Find where the given text appears and provide that cell's center as (X, Y) coordinate. 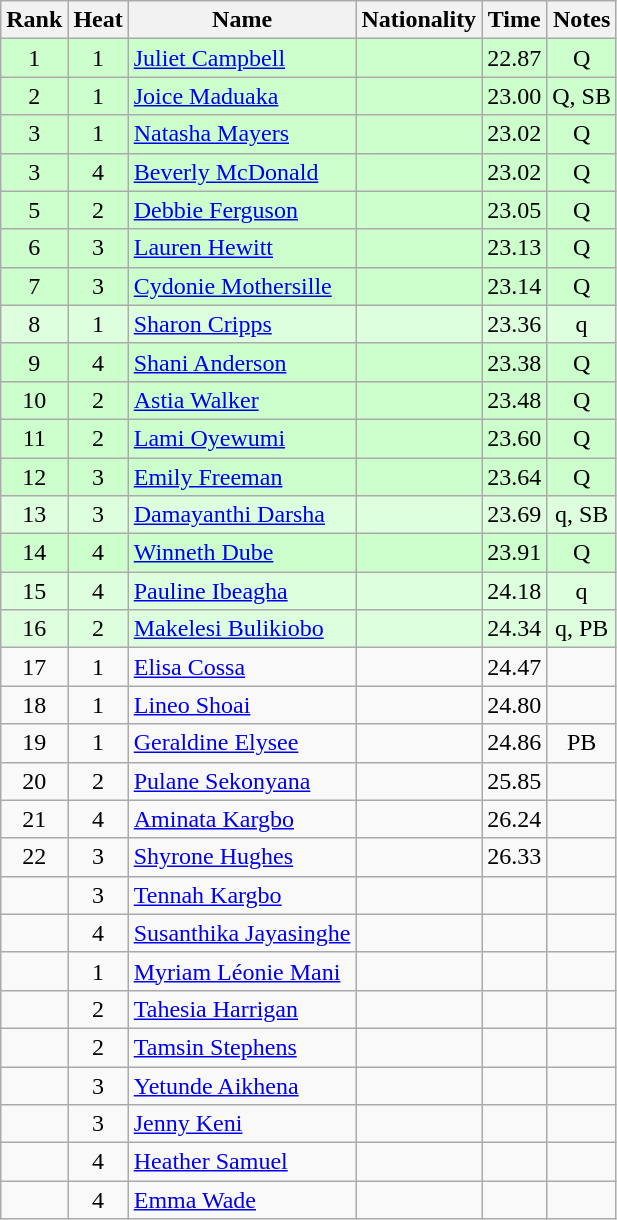
Susanthika Jayasinghe (242, 933)
23.48 (514, 400)
16 (34, 629)
Myriam Léonie Mani (242, 971)
PB (582, 743)
23.13 (514, 248)
24.80 (514, 705)
Lami Oyewumi (242, 438)
23.60 (514, 438)
15 (34, 591)
11 (34, 438)
23.64 (514, 477)
6 (34, 248)
23.91 (514, 553)
Yetunde Aikhena (242, 1085)
Heather Samuel (242, 1162)
Lauren Hewitt (242, 248)
14 (34, 553)
9 (34, 362)
Juliet Campbell (242, 58)
26.33 (514, 857)
19 (34, 743)
Emma Wade (242, 1200)
23.36 (514, 324)
24.18 (514, 591)
Jenny Keni (242, 1124)
21 (34, 819)
Shyrone Hughes (242, 857)
12 (34, 477)
23.05 (514, 210)
Nationality (419, 20)
q, PB (582, 629)
23.69 (514, 515)
Joice Maduaka (242, 96)
17 (34, 667)
24.86 (514, 743)
Pulane Sekonyana (242, 781)
Emily Freeman (242, 477)
Tamsin Stephens (242, 1047)
Astia Walker (242, 400)
Heat (98, 20)
23.00 (514, 96)
22.87 (514, 58)
10 (34, 400)
Natasha Mayers (242, 134)
Shani Anderson (242, 362)
26.24 (514, 819)
Winneth Dube (242, 553)
Time (514, 20)
Sharon Cripps (242, 324)
23.38 (514, 362)
Tahesia Harrigan (242, 1009)
Cydonie Mothersille (242, 286)
Beverly McDonald (242, 172)
Geraldine Elysee (242, 743)
20 (34, 781)
Damayanthi Darsha (242, 515)
Lineo Shoai (242, 705)
25.85 (514, 781)
24.47 (514, 667)
5 (34, 210)
Rank (34, 20)
Elisa Cossa (242, 667)
Notes (582, 20)
Pauline Ibeagha (242, 591)
8 (34, 324)
7 (34, 286)
13 (34, 515)
Tennah Kargbo (242, 895)
Q, SB (582, 96)
24.34 (514, 629)
q, SB (582, 515)
23.14 (514, 286)
22 (34, 857)
Name (242, 20)
18 (34, 705)
Aminata Kargbo (242, 819)
Debbie Ferguson (242, 210)
Makelesi Bulikiobo (242, 629)
